Return [x, y] of the center of cell containing provided text 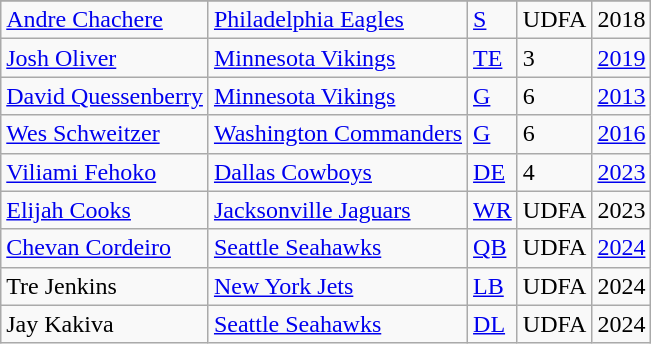
Jacksonville Jaguars [338, 210]
4 [554, 172]
David Quessenberry [105, 96]
Jay Kakiva [105, 324]
Washington Commanders [338, 134]
Wes Schweitzer [105, 134]
WR [493, 210]
DE [493, 172]
3 [554, 58]
TE [493, 58]
Dallas Cowboys [338, 172]
2013 [622, 96]
QB [493, 248]
Elijah Cooks [105, 210]
2019 [622, 58]
Philadelphia Eagles [338, 20]
Josh Oliver [105, 58]
Chevan Cordeiro [105, 248]
New York Jets [338, 286]
Tre Jenkins [105, 286]
2016 [622, 134]
LB [493, 286]
Andre Chachere [105, 20]
S [493, 20]
2018 [622, 20]
DL [493, 324]
Viliami Fehoko [105, 172]
